Extract the (X, Y) coordinate from the center of the cell holding the provided text.  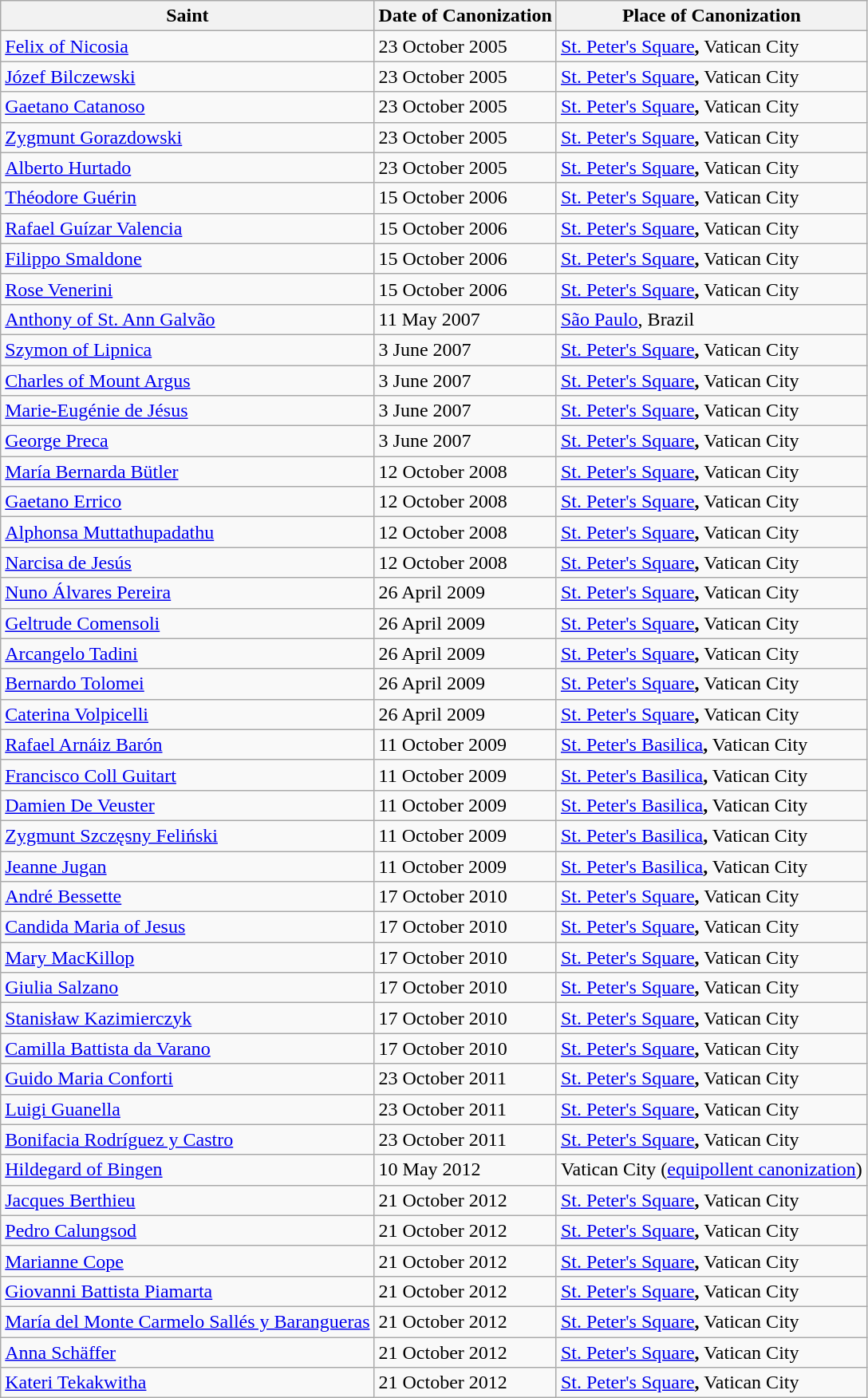
Bonifacia Rodríguez y Castro (187, 1139)
Józef Bilczewski (187, 77)
Marie-Eugénie de Jésus (187, 411)
Damien De Veuster (187, 805)
Geltrude Comensoli (187, 623)
Jeanne Jugan (187, 866)
Gaetano Errico (187, 502)
10 May 2012 (465, 1170)
Rafael Guízar Valencia (187, 228)
Giulia Salzano (187, 988)
Francisco Coll Guitart (187, 775)
Giovanni Battista Piamarta (187, 1291)
Anna Schäffer (187, 1353)
Hildegard of Bingen (187, 1170)
Nuno Álvares Pereira (187, 593)
Luigi Guanella (187, 1109)
Vatican City (equipollent canonization) (712, 1170)
Zygmunt Szczęsny Feliński (187, 835)
Jacques Berthieu (187, 1200)
Charles of Mount Argus (187, 381)
Camilla Battista da Varano (187, 1048)
Pedro Calungsod (187, 1230)
Gaetano Catanoso (187, 107)
Narcisa de Jesús (187, 563)
Guido Maria Conforti (187, 1079)
Arcangelo Tadini (187, 654)
Stanisław Kazimierczyk (187, 1018)
Filippo Smaldone (187, 259)
Bernardo Tolomei (187, 684)
Rafael Arnáiz Barón (187, 744)
Caterina Volpicelli (187, 714)
María Bernarda Bütler (187, 472)
Place of Canonization (712, 16)
María del Monte Carmelo Sallés y Barangueras (187, 1321)
Zygmunt Gorazdowski (187, 137)
Szymon of Lipnica (187, 349)
Théodore Guérin (187, 198)
Alberto Hurtado (187, 168)
Alphonsa Muttathupadathu (187, 532)
Date of Canonization (465, 16)
Kateri Tekakwitha (187, 1383)
Marianne Cope (187, 1261)
São Paulo, Brazil (712, 319)
11 May 2007 (465, 319)
Rose Venerini (187, 289)
Candida Maria of Jesus (187, 927)
Anthony of St. Ann Galvão (187, 319)
Saint (187, 16)
Mary MacKillop (187, 958)
George Preca (187, 441)
Felix of Nicosia (187, 46)
André Bessette (187, 897)
